Detect which cell encompasses the target text, then output its [x, y] center coordinate. 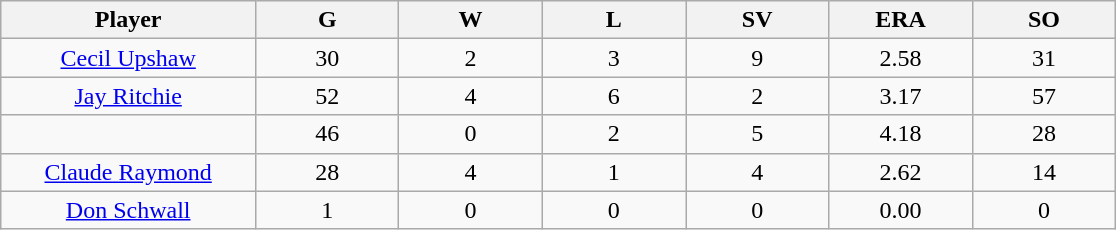
Jay Ritchie [128, 96]
9 [758, 58]
L [614, 20]
W [470, 20]
G [328, 20]
3.17 [900, 96]
Don Schwall [128, 210]
Player [128, 20]
2.62 [900, 172]
57 [1044, 96]
SO [1044, 20]
4.18 [900, 134]
14 [1044, 172]
2.58 [900, 58]
0.00 [900, 210]
SV [758, 20]
30 [328, 58]
Cecil Upshaw [128, 58]
31 [1044, 58]
ERA [900, 20]
5 [758, 134]
6 [614, 96]
3 [614, 58]
52 [328, 96]
Claude Raymond [128, 172]
46 [328, 134]
